Find where the given text appears and provide that cell's center as (x, y) coordinate. 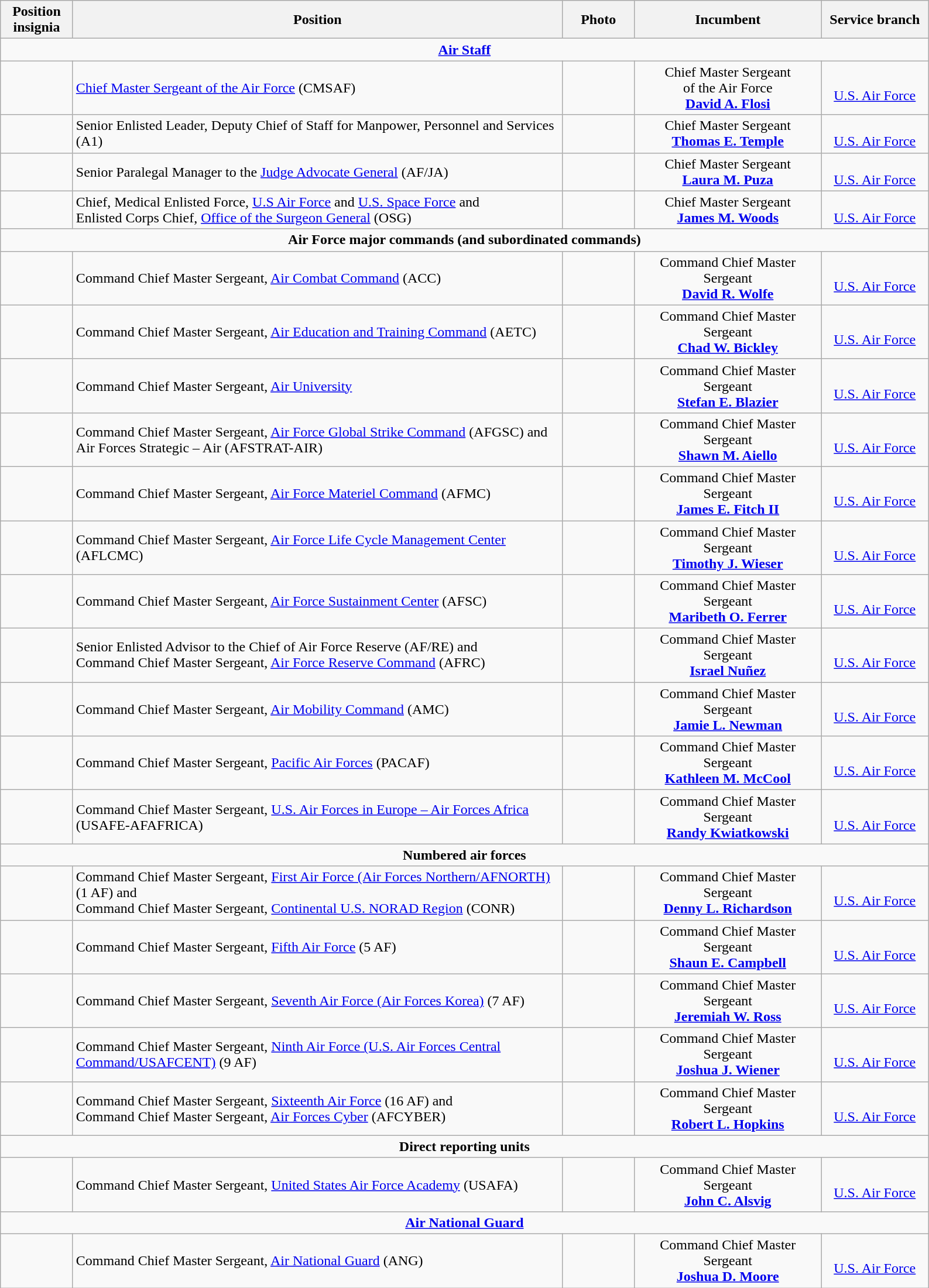
Chief Master SergeantLaura M. Puza (728, 172)
Chief Master Sergeantof the Air ForceDavid A. Flosi (728, 88)
Command Chief Master SergeantShawn M. Aiello (728, 439)
Command Chief Master Sergeant, Air National Guard (ANG) (317, 1260)
Command Chief Master Sergeant, Fifth Air Force (5 AF) (317, 947)
Command Chief Master SergeantChad W. Bickley (728, 332)
Command Chief Master SergeantShaun E. Campbell (728, 947)
Air Staff (465, 50)
Command Chief Master SergeantMaribeth O. Ferrer (728, 602)
Chief, Medical Enlisted Force, U.S Air Force and U.S. Space Force andEnlisted Corps Chief, Office of the Surgeon General (OSG) (317, 209)
Chief Master SergeantJames M. Woods (728, 209)
Senior Enlisted Advisor to the Chief of Air Force Reserve (AF/RE) andCommand Chief Master Sergeant, Air Force Reserve Command (AFRC) (317, 655)
Incumbent (728, 20)
Position (317, 20)
Command Chief Master SergeantJoshua D. Moore (728, 1260)
Command Chief Master SergeantIsrael Nuñez (728, 655)
Position insignia (37, 20)
Command Chief Master Sergeant, Air Force Materiel Command (AFMC) (317, 493)
Command Chief Master Sergeant, Air Force Life Cycle Management Center (AFLCMC) (317, 548)
Service branch (875, 20)
Command Chief Master SergeantRandy Kwiatkowski (728, 817)
Command Chief Master Sergeant, Air Force Global Strike Command (AFGSC) andAir Forces Strategic – Air (AFSTRAT-AIR) (317, 439)
Command Chief Master Sergeant, Air University (317, 386)
Chief Master SergeantThomas E. Temple (728, 133)
Air National Guard (465, 1222)
Command Chief Master SergeantDavid R. Wolfe (728, 278)
Air Force major commands (and subordinated commands) (465, 240)
Command Chief Master SergeantDenny L. Richardson (728, 893)
Command Chief Master Sergeant, Air Combat Command (ACC) (317, 278)
Command Chief Master SergeantTimothy J. Wieser (728, 548)
Command Chief Master SergeantKathleen M. McCool (728, 763)
Photo (598, 20)
Command Chief Master Sergeant, United States Air Force Academy (USAFA) (317, 1184)
Command Chief Master Sergeant, Air Mobility Command (AMC) (317, 709)
Command Chief Master Sergeant, U.S. Air Forces in Europe – Air Forces Africa (USAFE-AFAFRICA) (317, 817)
Command Chief Master Sergeant, Seventh Air Force (Air Forces Korea) (7 AF) (317, 1001)
Command Chief Master Sergeant, Air Education and Training Command (AETC) (317, 332)
Command Chief Master SergeantJames E. Fitch II (728, 493)
Command Chief Master SergeantJoshua J. Wiener (728, 1055)
Command Chief Master Sergeant, Pacific Air Forces (PACAF) (317, 763)
Direct reporting units (465, 1146)
Command Chief Master SergeantJohn C. Alsvig (728, 1184)
Senior Paralegal Manager to the Judge Advocate General (AF/JA) (317, 172)
Command Chief Master Sergeant, Air Force Sustainment Center (AFSC) (317, 602)
Numbered air forces (465, 855)
Command Chief Master Sergeant, Sixteenth Air Force (16 AF) andCommand Chief Master Sergeant, Air Forces Cyber (AFCYBER) (317, 1108)
Command Chief Master SergeantStefan E. Blazier (728, 386)
Command Chief Master SergeantJamie L. Newman (728, 709)
Command Chief Master Sergeant, Ninth Air Force (U.S. Air Forces Central Command/USAFCENT) (9 AF) (317, 1055)
Senior Enlisted Leader, Deputy Chief of Staff for Manpower, Personnel and Services (A1) (317, 133)
Command Chief Master SergeantJeremiah W. Ross (728, 1001)
Command Chief Master SergeantRobert L. Hopkins (728, 1108)
Chief Master Sergeant of the Air Force (CMSAF) (317, 88)
